Search for the cell housing the specified text and yield its [X, Y] center coordinate. 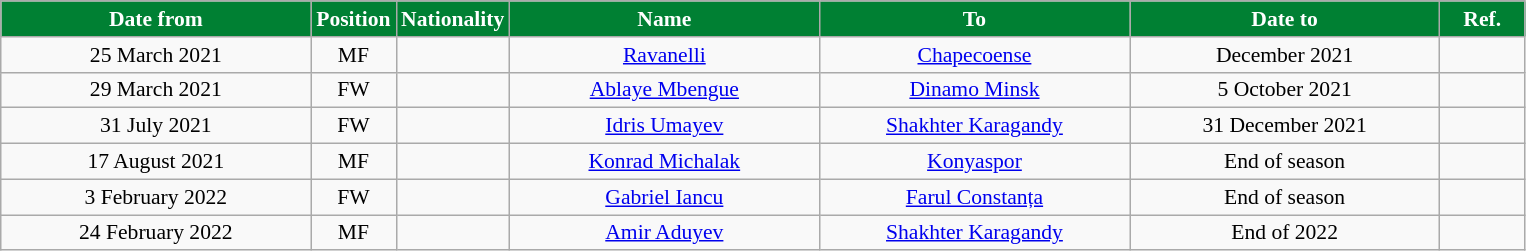
Date from [156, 19]
Name [664, 19]
Konrad Michalak [664, 162]
Ref. [1482, 19]
To [974, 19]
31 July 2021 [156, 126]
5 October 2021 [1285, 90]
Position [354, 19]
December 2021 [1285, 55]
Konyaspor [974, 162]
Dinamo Minsk [974, 90]
Gabriel Iancu [664, 197]
Ravanelli [664, 55]
Nationality [452, 19]
Farul Constanța [974, 197]
Chapecoense [974, 55]
Ablaye Mbengue [664, 90]
24 February 2022 [156, 233]
31 December 2021 [1285, 126]
Amir Aduyev [664, 233]
25 March 2021 [156, 55]
17 August 2021 [156, 162]
Date to [1285, 19]
29 March 2021 [156, 90]
Idris Umayev [664, 126]
End of 2022 [1285, 233]
3 February 2022 [156, 197]
